For the text-containing cell, return its midpoint in (X, Y) coordinate format. 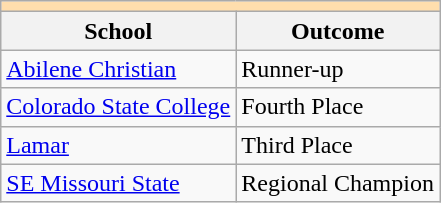
SE Missouri State (118, 183)
Lamar (118, 145)
Regional Champion (338, 183)
Fourth Place (338, 107)
School (118, 31)
Abilene Christian (118, 69)
Third Place (338, 145)
Colorado State College (118, 107)
Outcome (338, 31)
Runner-up (338, 69)
